Capture the cell that displays the provided text and extract its (x, y) central coordinate. 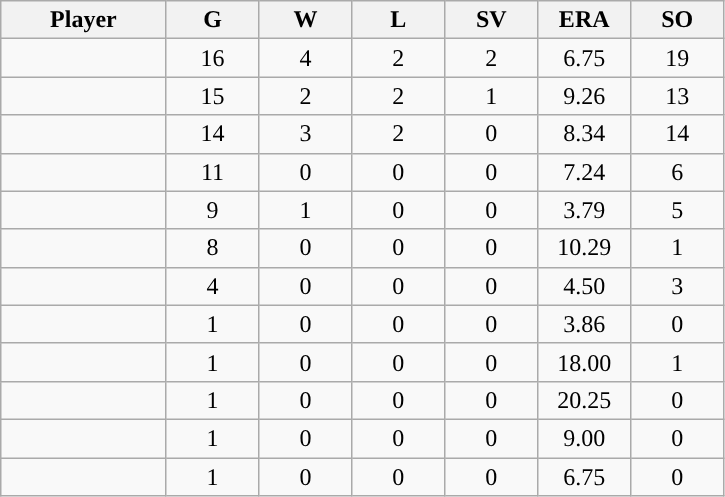
3.79 (584, 210)
18.00 (584, 362)
13 (678, 96)
7.24 (584, 172)
19 (678, 58)
11 (212, 172)
15 (212, 96)
9 (212, 210)
G (212, 20)
4.50 (584, 286)
8.34 (584, 134)
Player (84, 20)
10.29 (584, 248)
3.86 (584, 324)
5 (678, 210)
SO (678, 20)
SV (492, 20)
L (398, 20)
W (306, 20)
9.26 (584, 96)
6 (678, 172)
ERA (584, 20)
20.25 (584, 400)
8 (212, 248)
16 (212, 58)
9.00 (584, 438)
